Find where the given text appears and provide that cell's center as [x, y] coordinate. 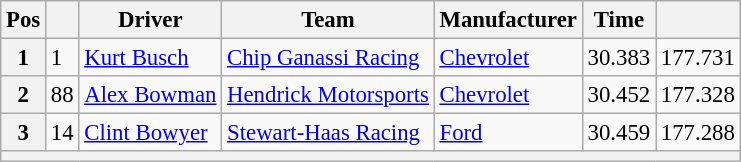
Chip Ganassi Racing [328, 58]
177.288 [698, 133]
Pos [24, 20]
30.459 [618, 133]
Time [618, 20]
Ford [508, 133]
14 [62, 133]
Hendrick Motorsports [328, 95]
30.452 [618, 95]
2 [24, 95]
88 [62, 95]
Driver [150, 20]
Team [328, 20]
Alex Bowman [150, 95]
177.731 [698, 58]
3 [24, 133]
Clint Bowyer [150, 133]
Kurt Busch [150, 58]
177.328 [698, 95]
30.383 [618, 58]
Manufacturer [508, 20]
Stewart-Haas Racing [328, 133]
